Return [X, Y] of the center of cell containing provided text 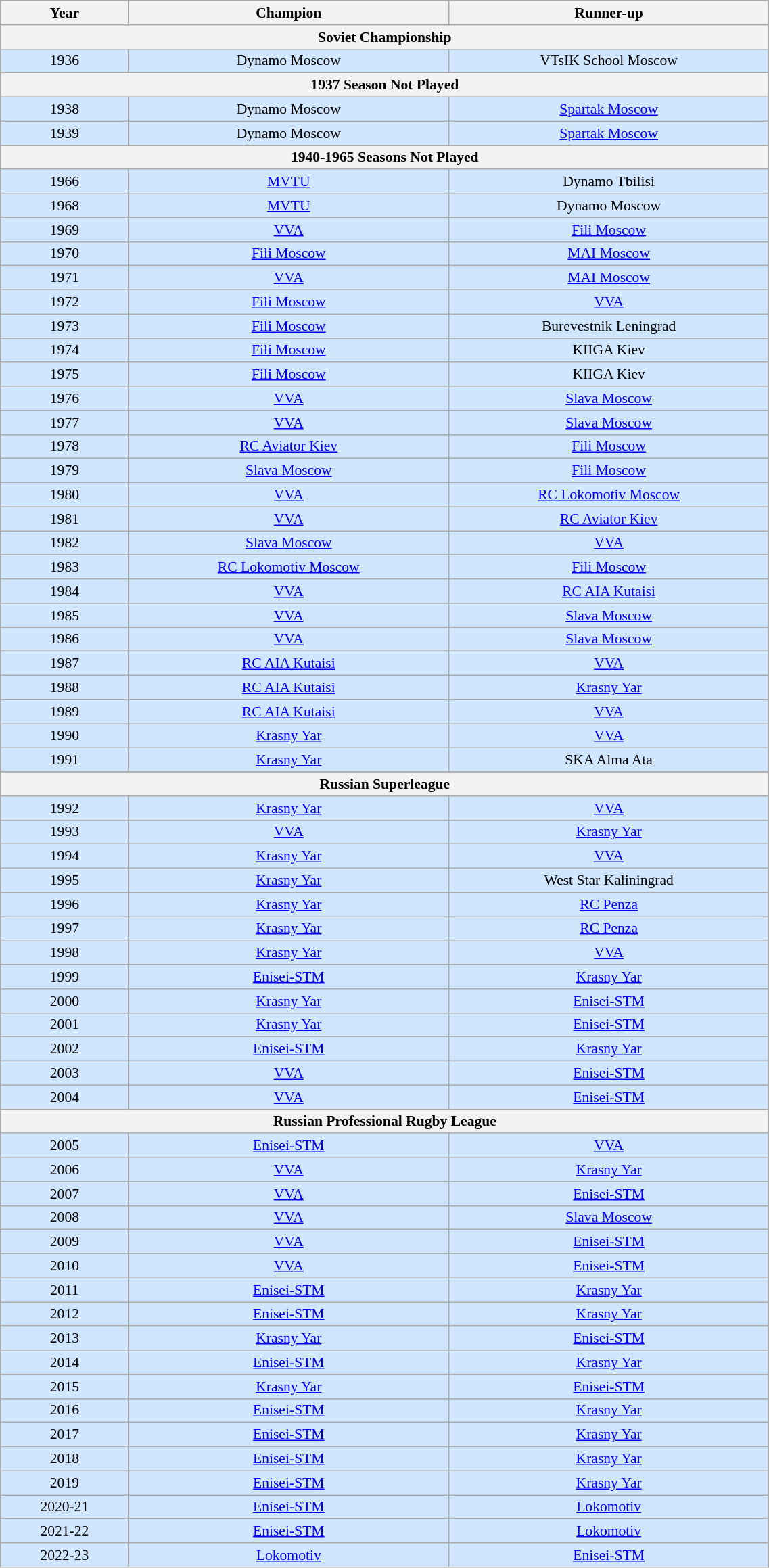
1981 [65, 519]
2009 [65, 1242]
1994 [65, 856]
1990 [65, 736]
1973 [65, 326]
VTsIK School Moscow [609, 61]
1971 [65, 278]
2011 [65, 1290]
2021-22 [65, 1531]
2020-21 [65, 1507]
2006 [65, 1170]
2008 [65, 1218]
1997 [65, 929]
2018 [65, 1459]
Soviet Championship [385, 37]
1937 Season Not Played [385, 85]
1987 [65, 664]
2005 [65, 1146]
1993 [65, 832]
1996 [65, 904]
Runner-up [609, 13]
1984 [65, 591]
Dynamo Tbilisi [609, 182]
2010 [65, 1266]
2002 [65, 1049]
1982 [65, 543]
1989 [65, 712]
1999 [65, 977]
Russian Superleague [385, 784]
2019 [65, 1483]
2001 [65, 1025]
1985 [65, 616]
1938 [65, 110]
1995 [65, 881]
2016 [65, 1410]
Russian Professional Rugby League [385, 1122]
1992 [65, 808]
1939 [65, 133]
1980 [65, 495]
1966 [65, 182]
1968 [65, 206]
1998 [65, 953]
2012 [65, 1314]
1986 [65, 639]
2014 [65, 1362]
2004 [65, 1097]
1972 [65, 302]
1970 [65, 254]
2013 [65, 1339]
1976 [65, 398]
Burevestnik Leningrad [609, 326]
2003 [65, 1074]
Year [65, 13]
1940-1965 Seasons Not Played [385, 158]
1979 [65, 471]
1969 [65, 230]
1991 [65, 760]
1978 [65, 446]
2022-23 [65, 1555]
Champion [288, 13]
2017 [65, 1435]
West Star Kaliningrad [609, 881]
1975 [65, 375]
1936 [65, 61]
2007 [65, 1194]
SKA Alma Ata [609, 760]
2000 [65, 1001]
1974 [65, 350]
2015 [65, 1387]
1977 [65, 423]
1983 [65, 568]
1988 [65, 688]
